For the text-containing cell, return its midpoint in (X, Y) coordinate format. 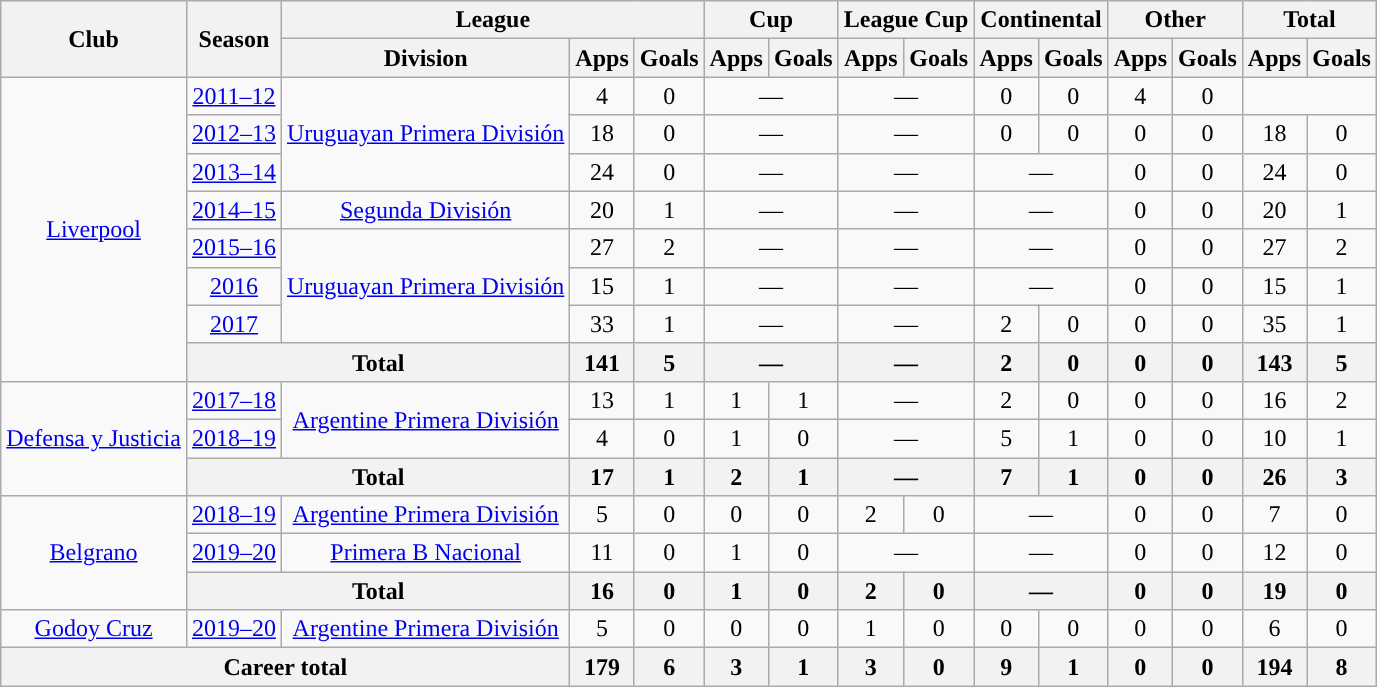
141 (602, 362)
2017 (234, 324)
26 (1274, 477)
2012–13 (234, 134)
Continental (1041, 20)
11 (602, 553)
Career total (286, 667)
143 (1274, 362)
Club (94, 39)
Segunda División (425, 210)
Primera B Nacional (425, 553)
9 (1006, 667)
Defensa y Justicia (94, 438)
League Cup (906, 20)
10 (1274, 438)
19 (1274, 591)
Cup (771, 20)
Other (1175, 20)
Division (425, 58)
Liverpool (94, 229)
17 (602, 477)
33 (602, 324)
Season (234, 39)
League (492, 20)
179 (602, 667)
8 (1342, 667)
Belgrano (94, 553)
12 (1274, 553)
2011–12 (234, 96)
2013–14 (234, 172)
194 (1274, 667)
13 (602, 400)
35 (1274, 324)
2016 (234, 286)
2015–16 (234, 248)
Godoy Cruz (94, 629)
2014–15 (234, 210)
2017–18 (234, 400)
